Search for the cell housing the specified text and yield its (X, Y) center coordinate. 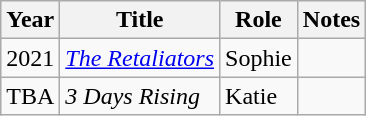
Sophie (259, 58)
Title (140, 20)
Year (30, 20)
Notes (331, 20)
TBA (30, 96)
Katie (259, 96)
The Retaliators (140, 58)
3 Days Rising (140, 96)
2021 (30, 58)
Role (259, 20)
